Identify which cell holds the provided text, then report its (x, y) central coordinate. 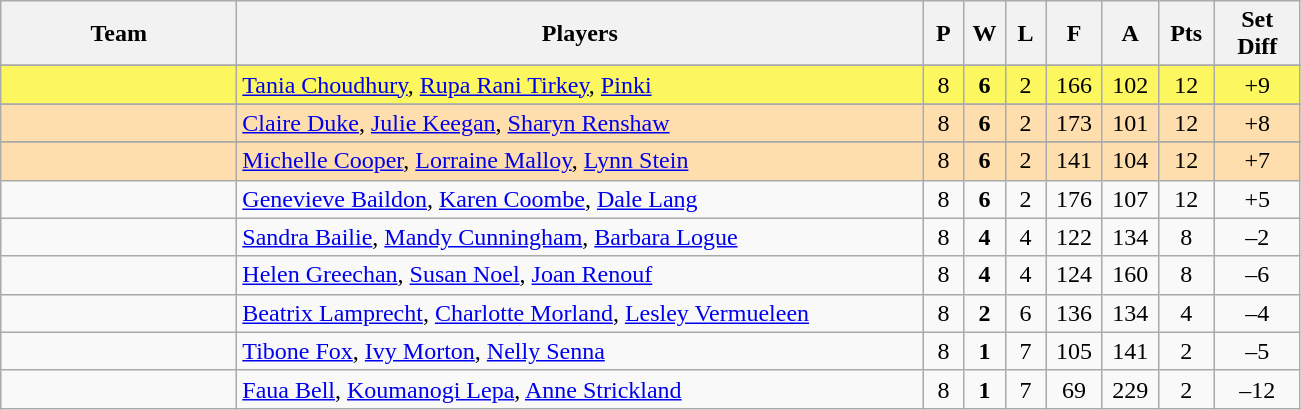
+8 (1257, 123)
Claire Duke, Julie Keegan, Sharyn Renshaw (580, 123)
229 (1130, 389)
Sandra Bailie, Mandy Cunningham, Barbara Logue (580, 237)
Players (580, 34)
–2 (1257, 237)
122 (1074, 237)
Michelle Cooper, Lorraine Malloy, Lynn Stein (580, 161)
W (984, 34)
160 (1130, 275)
136 (1074, 313)
107 (1130, 199)
–12 (1257, 389)
–6 (1257, 275)
L (1026, 34)
69 (1074, 389)
+9 (1257, 85)
A (1130, 34)
Faua Bell, Koumanogi Lepa, Anne Strickland (580, 389)
–4 (1257, 313)
Tania Choudhury, Rupa Rani Tirkey, Pinki (580, 85)
Helen Greechan, Susan Noel, Joan Renouf (580, 275)
F (1074, 34)
Set Diff (1257, 34)
101 (1130, 123)
+7 (1257, 161)
+5 (1257, 199)
105 (1074, 351)
Team (119, 34)
176 (1074, 199)
173 (1074, 123)
P (944, 34)
Beatrix Lamprecht, Charlotte Morland, Lesley Vermueleen (580, 313)
Genevieve Baildon, Karen Coombe, Dale Lang (580, 199)
104 (1130, 161)
–5 (1257, 351)
Pts (1186, 34)
102 (1130, 85)
Tibone Fox, Ivy Morton, Nelly Senna (580, 351)
166 (1074, 85)
124 (1074, 275)
